Determine the (x, y) coordinate at the center of the cell enclosing the given text.  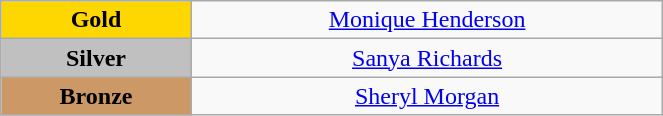
Sheryl Morgan (427, 96)
Monique Henderson (427, 20)
Gold (96, 20)
Sanya Richards (427, 58)
Bronze (96, 96)
Silver (96, 58)
